Find where the given text appears and provide that cell's center as (X, Y) coordinate. 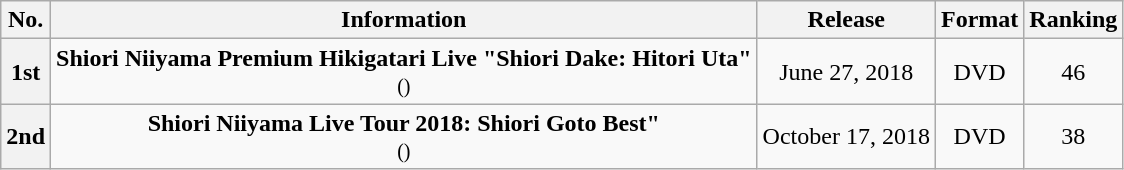
Shiori Niiyama Premium Hikigatari Live "Shiori Dake: Hitori Uta"() (404, 72)
1st (26, 72)
Ranking (1074, 20)
2nd (26, 136)
October 17, 2018 (846, 136)
Shiori Niiyama Live Tour 2018: Shiori Goto Best"() (404, 136)
No. (26, 20)
Release (846, 20)
Format (979, 20)
Information (404, 20)
46 (1074, 72)
June 27, 2018 (846, 72)
38 (1074, 136)
